Provide the (X, Y) coordinate of the cell's center where the given text is located.  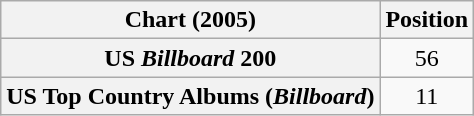
US Top Country Albums (Billboard) (190, 96)
Chart (2005) (190, 20)
US Billboard 200 (190, 58)
11 (427, 96)
Position (427, 20)
56 (427, 58)
